Extract the [x, y] coordinate from the center of the cell holding the provided text.  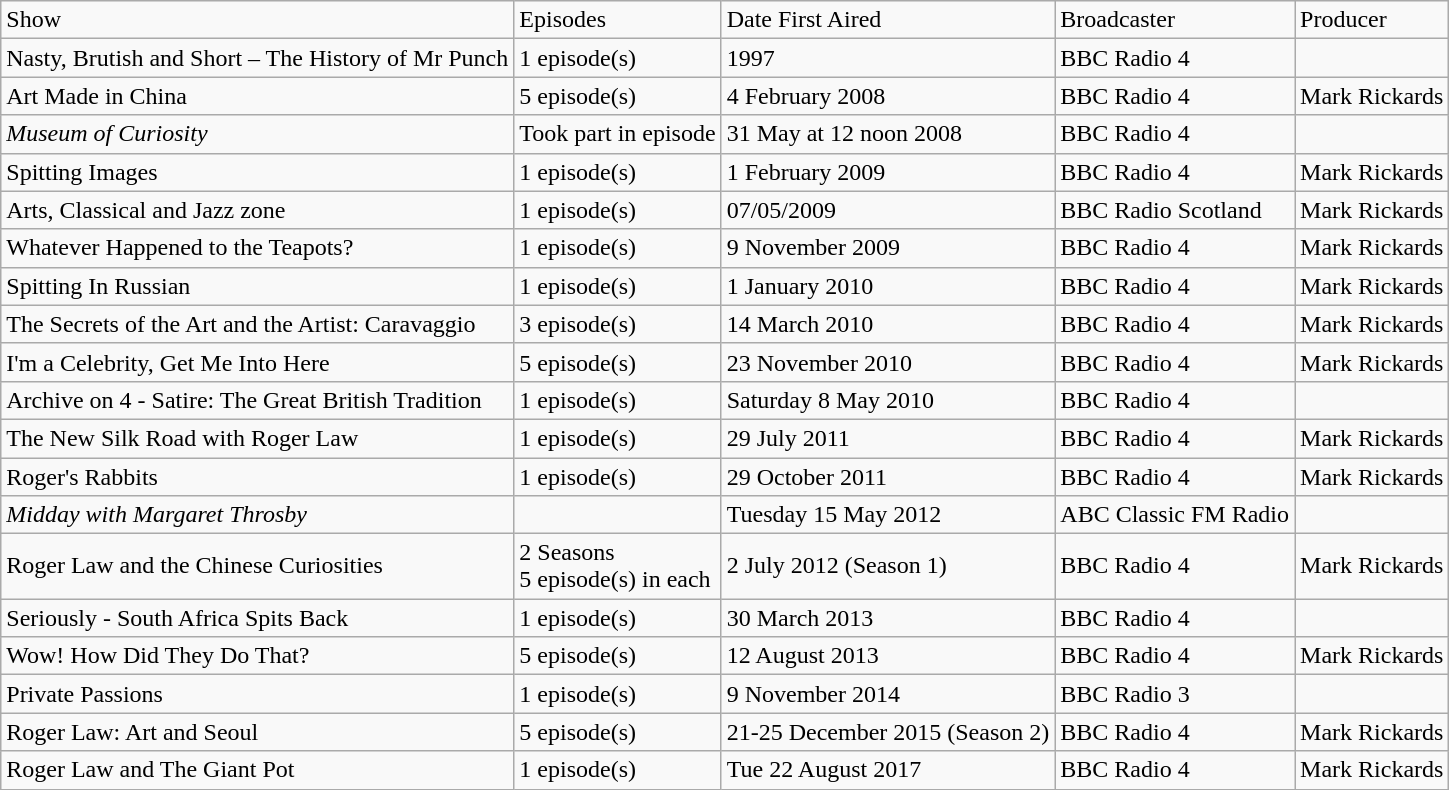
ABC Classic FM Radio [1175, 515]
2 July 2012 (Season 1) [888, 566]
Private Passions [258, 694]
Date First Aired [888, 20]
Roger Law and The Giant Pot [258, 770]
30 March 2013 [888, 618]
4 February 2008 [888, 96]
Show [258, 20]
1 February 2009 [888, 172]
14 March 2010 [888, 324]
29 October 2011 [888, 477]
Spitting In Russian [258, 286]
Tue 22 August 2017 [888, 770]
12 August 2013 [888, 656]
Spitting Images [258, 172]
21-25 December 2015 (Season 2) [888, 732]
31 May at 12 noon 2008 [888, 134]
23 November 2010 [888, 362]
Arts, Classical and Jazz zone [258, 210]
Midday with Margaret Throsby [258, 515]
Whatever Happened to the Teapots? [258, 248]
Art Made in China [258, 96]
Broadcaster [1175, 20]
Roger Law: Art and Seoul [258, 732]
Took part in episode [618, 134]
Seriously - South Africa Spits Back [258, 618]
29 July 2011 [888, 438]
I'm a Celebrity, Get Me Into Here [258, 362]
BBC Radio Scotland [1175, 210]
07/05/2009 [888, 210]
9 November 2009 [888, 248]
9 November 2014 [888, 694]
Saturday 8 May 2010 [888, 400]
1997 [888, 58]
Roger's Rabbits [258, 477]
Episodes [618, 20]
3 episode(s) [618, 324]
Archive on 4 - Satire: The Great British Tradition [258, 400]
1 January 2010 [888, 286]
The New Silk Road with Roger Law [258, 438]
Nasty, Brutish and Short – The History of Mr Punch [258, 58]
2 Seasons5 episode(s) in each [618, 566]
Tuesday 15 May 2012 [888, 515]
Wow! How Did They Do That? [258, 656]
Producer [1372, 20]
BBC Radio 3 [1175, 694]
The Secrets of the Art and the Artist: Caravaggio [258, 324]
Museum of Curiosity [258, 134]
Roger Law and the Chinese Curiosities [258, 566]
